Extract the (x, y) coordinate from the center of the cell holding the provided text.  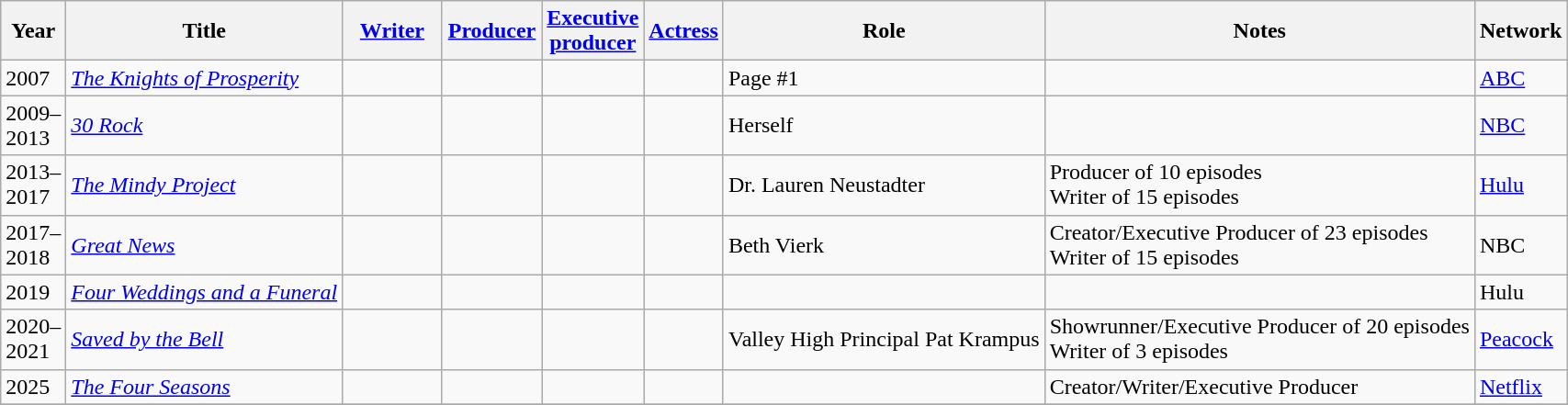
2009–2013 (33, 125)
Beth Vierk (884, 244)
Herself (884, 125)
The Knights of Prosperity (204, 78)
2025 (33, 387)
The Mindy Project (204, 186)
Great News (204, 244)
Saved by the Bell (204, 340)
2007 (33, 78)
2019 (33, 292)
Role (884, 31)
Producer (492, 31)
Actress (683, 31)
2020–2021 (33, 340)
Title (204, 31)
Valley High Principal Pat Krampus (884, 340)
Peacock (1520, 340)
ABC (1520, 78)
30 Rock (204, 125)
Showrunner/Executive Producer of 20 episodes Writer of 3 episodes (1259, 340)
Writer (393, 31)
Executive producer (593, 31)
Dr. Lauren Neustadter (884, 186)
Producer of 10 episodes Writer of 15 episodes (1259, 186)
Creator/Writer/Executive Producer (1259, 387)
Netflix (1520, 387)
Network (1520, 31)
Year (33, 31)
Page #1 (884, 78)
Four Weddings and a Funeral (204, 292)
Notes (1259, 31)
Creator/Executive Producer of 23 episodes Writer of 15 episodes (1259, 244)
2017–2018 (33, 244)
2013–2017 (33, 186)
The Four Seasons (204, 387)
